Return the (x, y) coordinate for the center point of the cell that contains the specified text.  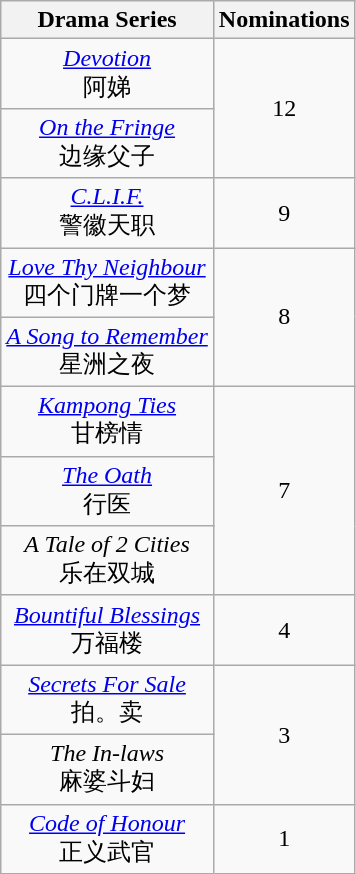
4 (284, 630)
7 (284, 492)
8 (284, 318)
Nominations (284, 20)
1 (284, 839)
9 (284, 213)
C.L.I.F.警徽天职 (108, 213)
Kampong Ties甘榜情 (108, 422)
Devotion阿娣 (108, 74)
A Tale of 2 Cities乐在双城 (108, 561)
Code of Honour正义武官 (108, 839)
12 (284, 108)
Love Thy Neighbour四个门牌一个梦 (108, 283)
3 (284, 734)
On the Fringe边缘父子 (108, 143)
A Song to Remember星洲之夜 (108, 352)
Secrets For Sale拍。卖 (108, 700)
Drama Series (108, 20)
The In-laws麻婆斗妇 (108, 769)
The Oath行医 (108, 491)
Bountiful Blessings万福楼 (108, 630)
